Pinpoint the cell where the given text exists, returning its [X, Y] midpoint coordinate. 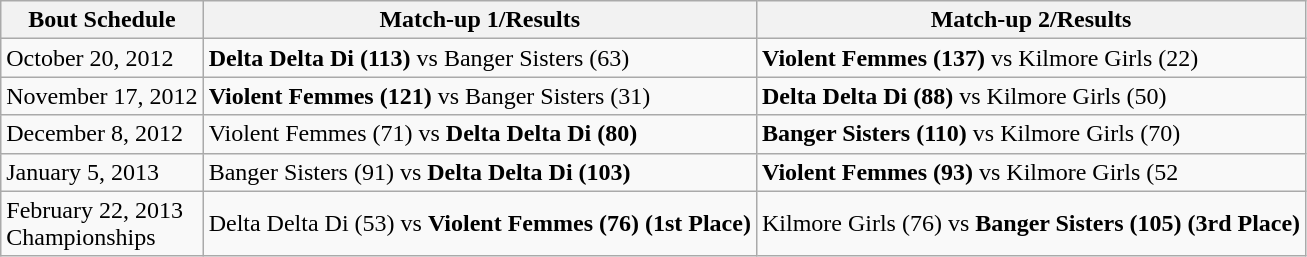
Match-up 2/Results [1030, 20]
Violent Femmes (71) vs Delta Delta Di (80) [480, 134]
Banger Sisters (110) vs Kilmore Girls (70) [1030, 134]
December 8, 2012 [102, 134]
Match-up 1/Results [480, 20]
Delta Delta Di (88) vs Kilmore Girls (50) [1030, 96]
Banger Sisters (91) vs Delta Delta Di (103) [480, 172]
January 5, 2013 [102, 172]
Delta Delta Di (113) vs Banger Sisters (63) [480, 58]
Violent Femmes (137) vs Kilmore Girls (22) [1030, 58]
October 20, 2012 [102, 58]
Bout Schedule [102, 20]
Violent Femmes (121) vs Banger Sisters (31) [480, 96]
February 22, 2013Championships [102, 224]
Delta Delta Di (53) vs Violent Femmes (76) (1st Place) [480, 224]
Kilmore Girls (76) vs Banger Sisters (105) (3rd Place) [1030, 224]
Violent Femmes (93) vs Kilmore Girls (52 [1030, 172]
November 17, 2012 [102, 96]
